Pinpoint the cell where the given text exists, returning its [X, Y] midpoint coordinate. 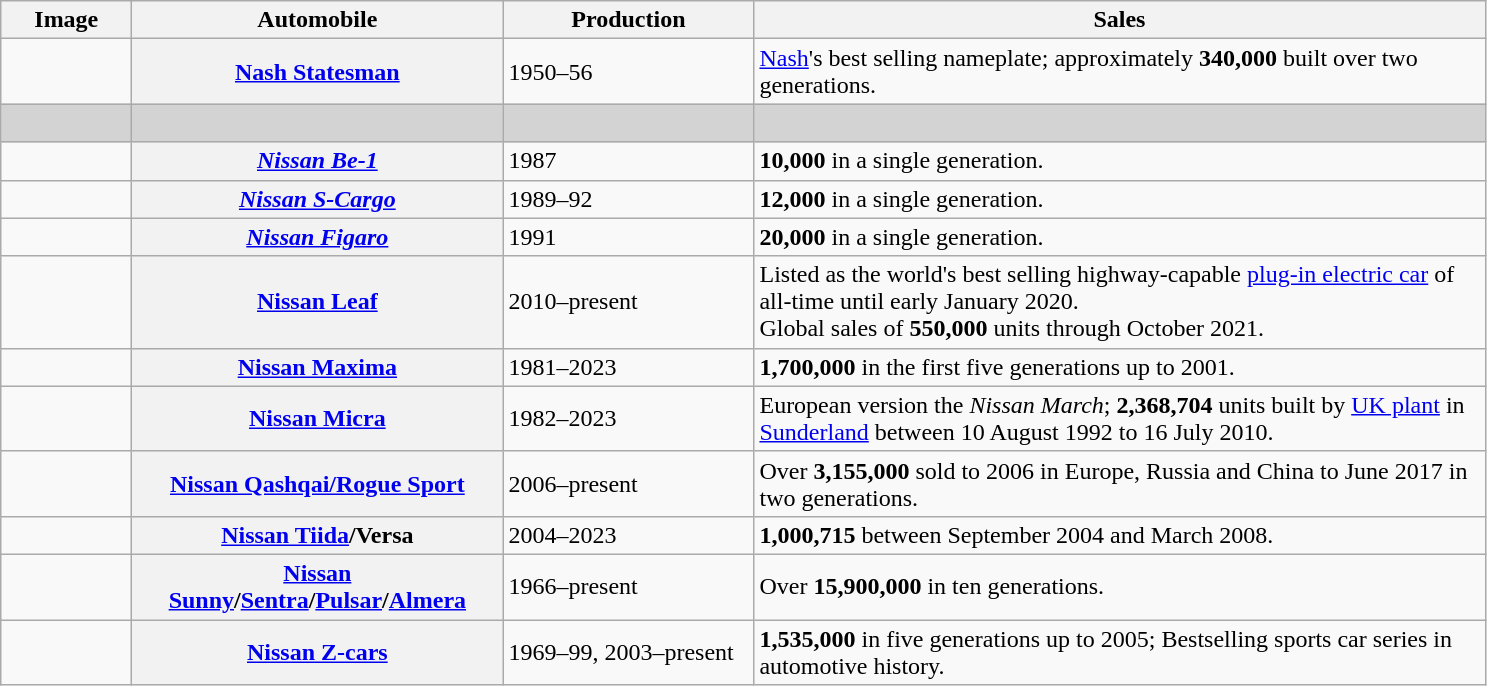
2004–2023 [628, 535]
Nissan S-Cargo [318, 199]
Nissan Tiida/Versa [318, 535]
Nissan Z-cars [318, 652]
Production [628, 20]
European version the Nissan March; 2,368,704 units built by UK plant in Sunderland between 10 August 1992 to 16 July 2010. [1120, 418]
10,000 in a single generation. [1120, 161]
Nissan Qashqai/Rogue Sport [318, 484]
Nash's best selling nameplate; approximately 340,000 built over two generations. [1120, 72]
Over 3,155,000 sold to 2006 in Europe, Russia and China to June 2017 in two generations. [1120, 484]
Nissan Micra [318, 418]
1969–99, 2003–present [628, 652]
Nissan Sunny/Sentra/Pulsar/Almera [318, 586]
Nissan Leaf [318, 302]
1981–2023 [628, 367]
Nissan Be-1 [318, 161]
Image [66, 20]
2010–present [628, 302]
Nissan Maxima [318, 367]
Nash Statesman [318, 72]
1,700,000 in the first five generations up to 2001. [1120, 367]
Automobile [318, 20]
Nissan Figaro [318, 237]
2006–present [628, 484]
20,000 in a single generation. [1120, 237]
Sales [1120, 20]
1991 [628, 237]
1,000,715 between September 2004 and March 2008. [1120, 535]
1982–2023 [628, 418]
Over 15,900,000 in ten generations. [1120, 586]
12,000 in a single generation. [1120, 199]
1987 [628, 161]
1966–present [628, 586]
1,535,000 in five generations up to 2005; Bestselling sports car series in automotive history. [1120, 652]
1989–92 [628, 199]
1950–56 [628, 72]
